Capture the cell that displays the provided text and extract its [x, y] central coordinate. 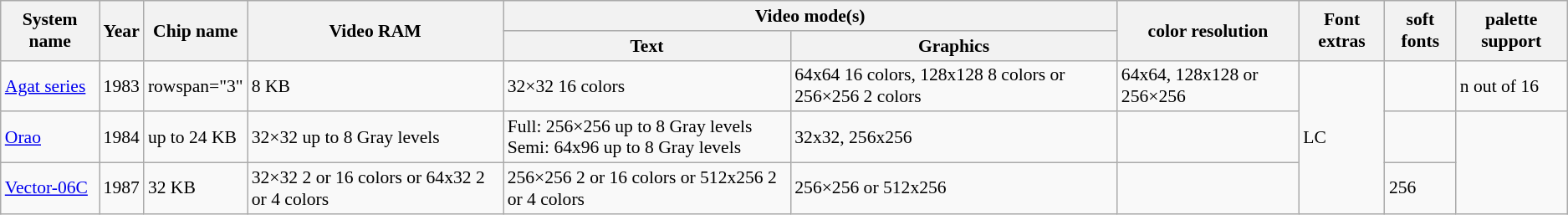
LC [1341, 137]
64x64 16 colors, 128x128 8 colors or 256×256 2 colors [953, 85]
256×256 2 or 16 colors or 512x256 2 or 4 colors [647, 189]
soft fonts [1420, 30]
64x64, 128x128 or 256×256 [1208, 85]
Full: 256×256 up to 8 Gray levelsSemi: 64x96 up to 8 Gray levels [647, 137]
Graphics [953, 46]
up to 24 KB [196, 137]
1987 [122, 189]
Font extras [1341, 30]
Orao [50, 137]
Agat series [50, 85]
Video RAM [375, 30]
32×32 up to 8 Gray levels [375, 137]
32 KB [196, 189]
32×32 2 or 16 colors or 64x32 2 or 4 colors [375, 189]
n out of 16 [1512, 85]
32x32, 256x256 [953, 137]
color resolution [1208, 30]
32×32 16 colors [647, 85]
Vector-06C [50, 189]
rowspan="3" [196, 85]
Video mode(s) [810, 16]
Year [122, 30]
Text [647, 46]
1984 [122, 137]
8 KB [375, 85]
System name [50, 30]
256×256 or 512x256 [953, 189]
palette support [1512, 30]
256 [1420, 189]
1983 [122, 85]
Chip name [196, 30]
